Pinpoint the cell where the given text exists, returning its [x, y] midpoint coordinate. 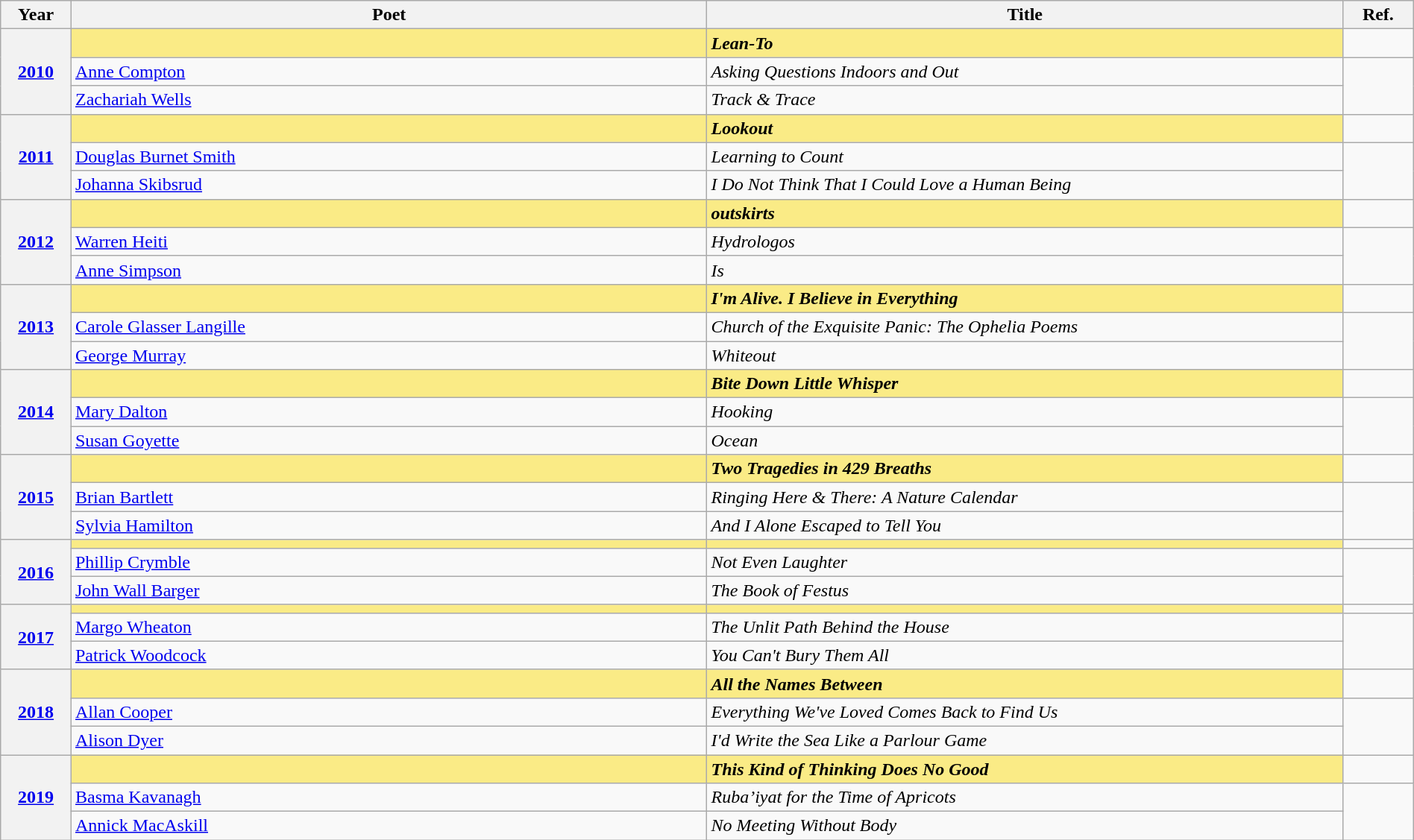
Patrick Woodcock [389, 655]
Anne Compton [389, 72]
Alison Dyer [389, 740]
2011 [36, 157]
Bite Down Little Whisper [1025, 384]
2017 [36, 637]
Not Even Laughter [1025, 562]
All the Names Between [1025, 683]
Hydrologos [1025, 241]
Warren Heiti [389, 241]
Margo Wheaton [389, 627]
2010 [36, 72]
No Meeting Without Body [1025, 826]
Church of the Exquisite Panic: The Ophelia Poems [1025, 326]
I'd Write the Sea Like a Parlour Game [1025, 740]
2013 [36, 326]
I'm Alive. I Believe in Everything [1025, 298]
outskirts [1025, 213]
John Wall Barger [389, 590]
Poet [389, 15]
Douglas Burnet Smith [389, 157]
2012 [36, 241]
This Kind of Thinking Does No Good [1025, 768]
Ringing Here & There: A Nature Calendar [1025, 497]
Ruba’iyat for the Time of Apricots [1025, 798]
Allan Cooper [389, 712]
The Book of Festus [1025, 590]
Zachariah Wells [389, 100]
Basma Kavanagh [389, 798]
Whiteout [1025, 356]
Asking Questions Indoors and Out [1025, 72]
Is [1025, 270]
Johanna Skibsrud [389, 185]
2014 [36, 412]
Lean-To [1025, 43]
Two Tragedies in 429 Breaths [1025, 469]
And I Alone Escaped to Tell You [1025, 525]
2019 [36, 797]
Year [36, 15]
Carole Glasser Langille [389, 326]
Ref. [1378, 15]
2015 [36, 497]
Everything We've Loved Comes Back to Find Us [1025, 712]
Annick MacAskill [389, 826]
Ocean [1025, 440]
Learning to Count [1025, 157]
Mary Dalton [389, 412]
Lookout [1025, 128]
Track & Trace [1025, 100]
Phillip Crymble [389, 562]
Title [1025, 15]
Sylvia Hamilton [389, 525]
2018 [36, 712]
2016 [36, 572]
You Can't Bury Them All [1025, 655]
The Unlit Path Behind the House [1025, 627]
I Do Not Think That I Could Love a Human Being [1025, 185]
Susan Goyette [389, 440]
Brian Bartlett [389, 497]
Hooking [1025, 412]
Anne Simpson [389, 270]
George Murray [389, 356]
